Identify which cell holds the provided text, then report its (x, y) central coordinate. 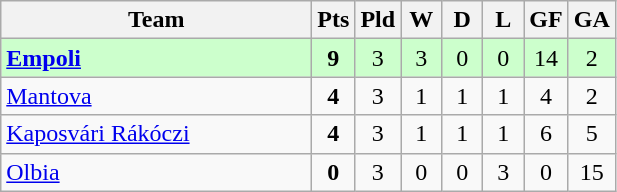
D (462, 20)
Pts (334, 20)
Team (156, 20)
GA (592, 20)
Kaposvári Rákóczi (156, 134)
Empoli (156, 58)
5 (592, 134)
15 (592, 172)
Mantova (156, 96)
L (504, 20)
Pld (378, 20)
14 (546, 58)
Olbia (156, 172)
W (422, 20)
9 (334, 58)
GF (546, 20)
6 (546, 134)
